Provide the [x, y] coordinate of the cell's center where the given text is located.  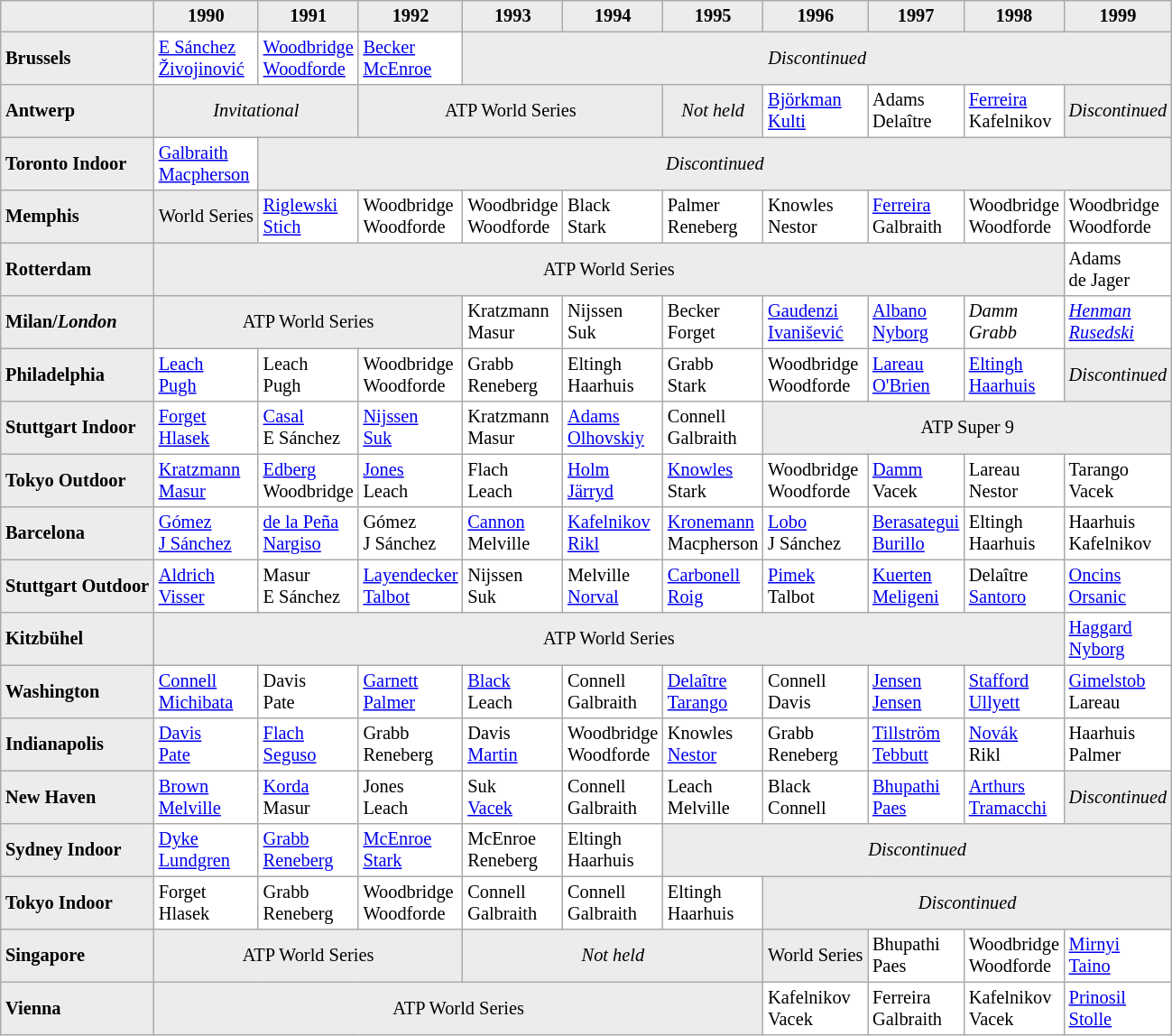
Holm Järryd [614, 480]
Toronto Indoor [78, 163]
Delaître Santoro [1014, 586]
Memphis [78, 217]
Haarhuis Palmer [1117, 745]
Rotterdam [78, 269]
Suk Vacek [512, 797]
Flach Leach [512, 480]
Albano Nyborg [917, 322]
Tillström Tebbutt [917, 745]
Black Leach [512, 691]
Knowles Stark [713, 480]
Haarhuis Kafelnikov [1117, 533]
Lareau Nestor [1014, 480]
Tarango Vacek [1117, 480]
Black Stark [614, 217]
ATP Super 9 [967, 428]
Pimek Talbot [816, 586]
1994 [614, 16]
Edberg Woodbridge [309, 480]
Björkman Kulti [816, 111]
Henman Rusedski [1117, 322]
Tokyo Indoor [78, 902]
Singapore [78, 956]
1992 [411, 16]
Flach Seguso [309, 745]
Palmer Reneberg [713, 217]
Stuttgart Outdoor [78, 586]
Layendecker Talbot [411, 586]
Dyke Lundgren [206, 850]
Adams Delaître [917, 111]
1990 [206, 16]
Barcelona [78, 533]
Kafelnikov Rikl [614, 533]
Garnett Palmer [411, 691]
Novák Rikl [1014, 745]
Sydney Indoor [78, 850]
Davis Martin [512, 745]
Gaudenzi Ivanišević [816, 322]
McEnroe Reneberg [512, 850]
Indianapolis [78, 745]
Prinosil Stolle [1117, 1008]
Lobo J Sánchez [816, 533]
E Sánchez Živojinović [206, 58]
Brussels [78, 58]
Stuttgart Indoor [78, 428]
1999 [1117, 16]
Haggard Nyborg [1117, 639]
Kuerten Meligeni [917, 586]
Berasategui Burillo [917, 533]
Masur E Sánchez [309, 586]
Adams Olhovskiy [614, 428]
Arthurs Tramacchi [1014, 797]
Casal E Sánchez [309, 428]
Gimelstob Lareau [1117, 691]
de la Peña Nargiso [309, 533]
New Haven [78, 797]
Melville Norval [614, 586]
Galbraith Macpherson [206, 163]
Adams de Jager [1117, 269]
Grabb Stark [713, 375]
1996 [816, 16]
1998 [1014, 16]
Becker McEnroe [411, 58]
McEnroe Stark [411, 850]
1997 [917, 16]
Philadelphia [78, 375]
Becker Forget [713, 322]
Carbonell Roig [713, 586]
Tokyo Outdoor [78, 480]
1995 [713, 16]
1991 [309, 16]
1993 [512, 16]
Cannon Melville [512, 533]
Brown Melville [206, 797]
Connell Michibata [206, 691]
Ferreira Kafelnikov [1014, 111]
Aldrich Visser [206, 586]
Korda Masur [309, 797]
Milan/London [78, 322]
Jensen Jensen [917, 691]
Connell Davis [816, 691]
Oncins Orsanic [1117, 586]
Kitzbühel [78, 639]
Delaître Tarango [713, 691]
Lareau O'Brien [917, 375]
Antwerp [78, 111]
Invitational [256, 111]
Mirnyi Taino [1117, 956]
Leach Melville [713, 797]
Damm Grabb [1014, 322]
Vienna [78, 1008]
Riglewski Stich [309, 217]
Washington [78, 691]
Black Connell [816, 797]
Kronemann Macpherson [713, 533]
Stafford Ullyett [1014, 691]
Damm Vacek [917, 480]
